Return the (X, Y) coordinate for the center point of the cell that contains the specified text.  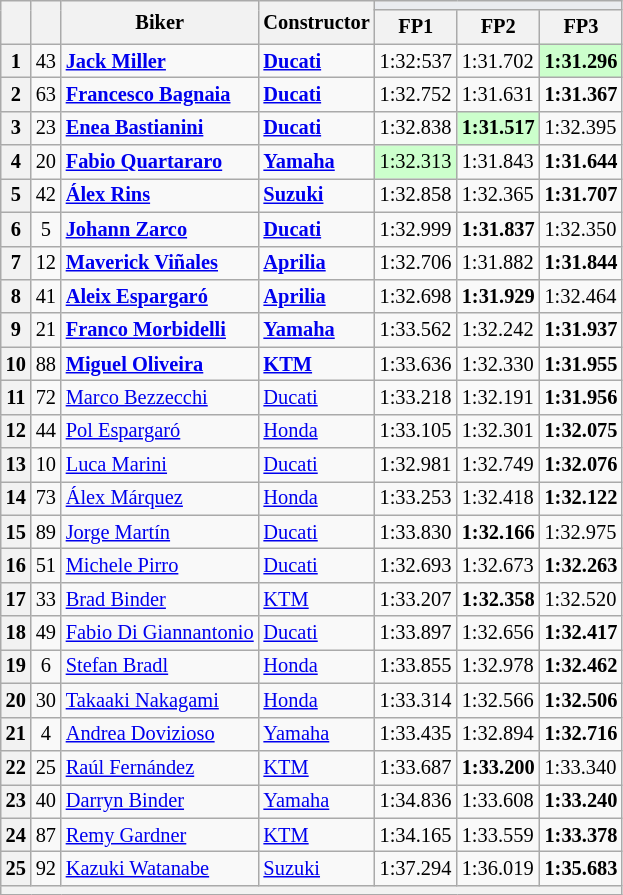
1:32.838 (416, 128)
1:31.843 (498, 162)
1:32.076 (582, 465)
1:33.200 (498, 767)
1:34.165 (416, 835)
51 (46, 565)
Francesco Bagnaia (160, 94)
1:32:537 (416, 61)
FP3 (582, 27)
2 (16, 94)
40 (46, 801)
63 (46, 94)
Takaaki Nakagami (160, 700)
1:32.075 (582, 431)
1:31.929 (498, 296)
1:32.749 (498, 465)
33 (46, 599)
1:32.330 (498, 364)
1:37.294 (416, 868)
1:31.844 (582, 263)
3 (16, 128)
Aleix Espargaró (160, 296)
1:31.367 (582, 94)
1:33.897 (416, 633)
1:33.253 (416, 498)
Andrea Dovizioso (160, 734)
1:32.313 (416, 162)
14 (16, 498)
1:32.698 (416, 296)
11 (16, 397)
1:32.263 (582, 565)
89 (46, 532)
1:33.435 (416, 734)
1:36.019 (498, 868)
Álex Márquez (160, 498)
1:34.836 (416, 801)
1:32.858 (416, 195)
1:33.636 (416, 364)
43 (46, 61)
1:31.882 (498, 263)
24 (16, 835)
16 (16, 565)
19 (16, 666)
Fabio Di Giannantonio (160, 633)
1:32.752 (416, 94)
1:32.242 (498, 330)
1:33.105 (416, 431)
22 (16, 767)
1:33.314 (416, 700)
1:32.706 (416, 263)
9 (16, 330)
Constructor (317, 22)
1:31.702 (498, 61)
1:32.166 (498, 532)
15 (16, 532)
1:32.365 (498, 195)
Darryn Binder (160, 801)
Stefan Bradl (160, 666)
1:31.296 (582, 61)
1:31.707 (582, 195)
1:31.644 (582, 162)
73 (46, 498)
1:32.716 (582, 734)
17 (16, 599)
92 (46, 868)
Luca Marini (160, 465)
41 (46, 296)
Michele Pirro (160, 565)
Maverick Viñales (160, 263)
1:32.693 (416, 565)
1:33.687 (416, 767)
Remy Gardner (160, 835)
FP1 (416, 27)
1:32.417 (582, 633)
1 (16, 61)
1:32.350 (582, 229)
1:31.956 (582, 397)
1:33.240 (582, 801)
1:33.340 (582, 767)
1:32.520 (582, 599)
Brad Binder (160, 599)
Jorge Martín (160, 532)
1:32.191 (498, 397)
72 (46, 397)
13 (16, 465)
1:33.559 (498, 835)
88 (46, 364)
1:32.656 (498, 633)
1:31.937 (582, 330)
1:32.358 (498, 599)
1:33.608 (498, 801)
1:32.301 (498, 431)
Álex Rins (160, 195)
8 (16, 296)
30 (46, 700)
1:32.566 (498, 700)
1:32.464 (582, 296)
1:31.631 (498, 94)
Raúl Fernández (160, 767)
1:35.683 (582, 868)
1:33.207 (416, 599)
Enea Bastianini (160, 128)
1:33.830 (416, 532)
Kazuki Watanabe (160, 868)
FP2 (498, 27)
49 (46, 633)
1:32.418 (498, 498)
1:33.378 (582, 835)
1:31.837 (498, 229)
Franco Morbidelli (160, 330)
Pol Espargaró (160, 431)
1:31.517 (498, 128)
Jack Miller (160, 61)
1:32.395 (582, 128)
1:33.562 (416, 330)
1:32.462 (582, 666)
1:33.855 (416, 666)
Biker (160, 22)
1:32.981 (416, 465)
1:32.999 (416, 229)
1:32.506 (582, 700)
1:32.975 (582, 532)
1:32.894 (498, 734)
1:31.955 (582, 364)
1:33.218 (416, 397)
1:32.122 (582, 498)
Fabio Quartararo (160, 162)
Miguel Oliveira (160, 364)
87 (46, 835)
1:32.978 (498, 666)
18 (16, 633)
44 (46, 431)
1:32.673 (498, 565)
Johann Zarco (160, 229)
42 (46, 195)
Marco Bezzecchi (160, 397)
7 (16, 263)
